Pinpoint the cell where the given text exists, returning its (x, y) midpoint coordinate. 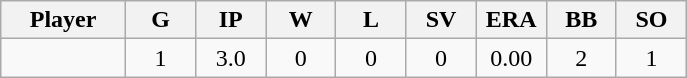
2 (581, 58)
ERA (511, 20)
0.00 (511, 58)
L (371, 20)
SO (651, 20)
3.0 (231, 58)
BB (581, 20)
SV (441, 20)
G (160, 20)
IP (231, 20)
Player (64, 20)
W (301, 20)
